Output the (x, y) coordinate of the center of the cell containing the given text.  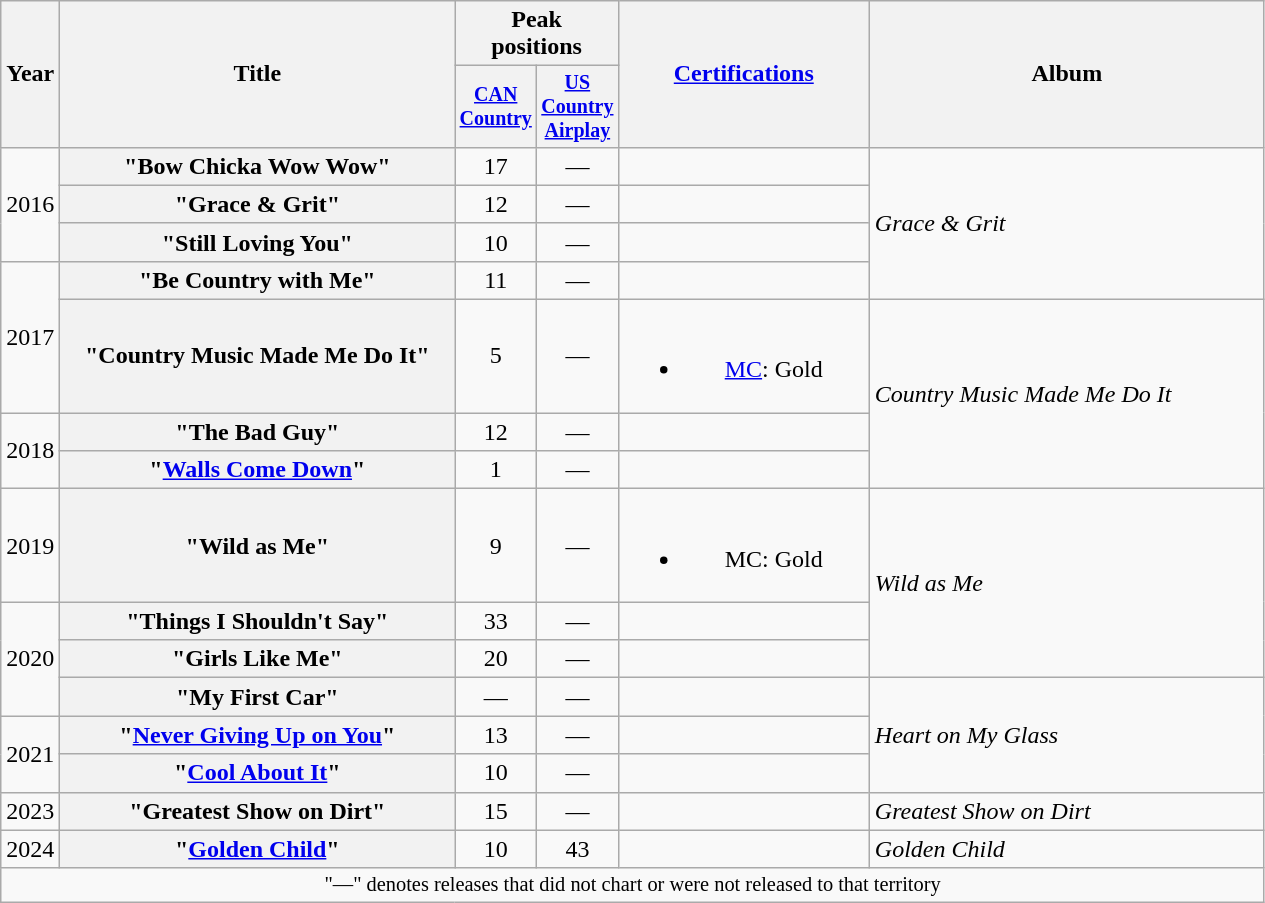
1 (496, 470)
13 (496, 735)
43 (578, 849)
"Grace & Grit" (258, 204)
"Still Loving You" (258, 242)
2020 (30, 659)
2018 (30, 451)
"Girls Like Me" (258, 659)
USCountryAirplay (578, 106)
Certifications (744, 74)
20 (496, 659)
"Golden Child" (258, 849)
"Be Country with Me" (258, 280)
Wild as Me (1066, 584)
33 (496, 621)
"Wild as Me" (258, 546)
Grace & Grit (1066, 223)
Greatest Show on Dirt (1066, 811)
"—" denotes releases that did not chart or were not released to that territory (633, 885)
5 (496, 356)
"Things I Shouldn't Say" (258, 621)
"My First Car" (258, 697)
2024 (30, 849)
"Country Music Made Me Do It" (258, 356)
Country Music Made Me Do It (1066, 394)
Peakpositions (536, 34)
2021 (30, 754)
2019 (30, 546)
2017 (30, 336)
"The Bad Guy" (258, 432)
"Cool About It" (258, 773)
"Walls Come Down" (258, 470)
"Bow Chicka Wow Wow" (258, 166)
9 (496, 546)
2016 (30, 204)
Title (258, 74)
"Greatest Show on Dirt" (258, 811)
Year (30, 74)
"Never Giving Up on You" (258, 735)
CANCountry (496, 106)
17 (496, 166)
11 (496, 280)
Heart on My Glass (1066, 735)
Album (1066, 74)
15 (496, 811)
2023 (30, 811)
Golden Child (1066, 849)
